Locate the cell with the specified text and output its (X, Y) center coordinate. 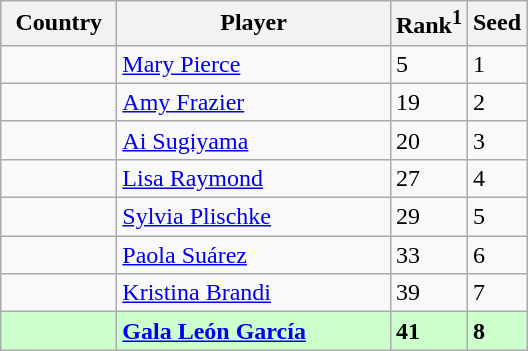
Amy Frazier (254, 102)
Lisa Raymond (254, 178)
3 (496, 140)
Paola Suárez (254, 255)
20 (428, 140)
41 (428, 331)
29 (428, 217)
2 (496, 102)
19 (428, 102)
33 (428, 255)
4 (496, 178)
27 (428, 178)
Country (59, 24)
Kristina Brandi (254, 293)
Gala León García (254, 331)
8 (496, 331)
39 (428, 293)
6 (496, 255)
Sylvia Plischke (254, 217)
Ai Sugiyama (254, 140)
7 (496, 293)
Player (254, 24)
Rank1 (428, 24)
1 (496, 64)
Mary Pierce (254, 64)
Seed (496, 24)
